Scan for the cell matching the given text and deliver its [x, y] coordinate at center. 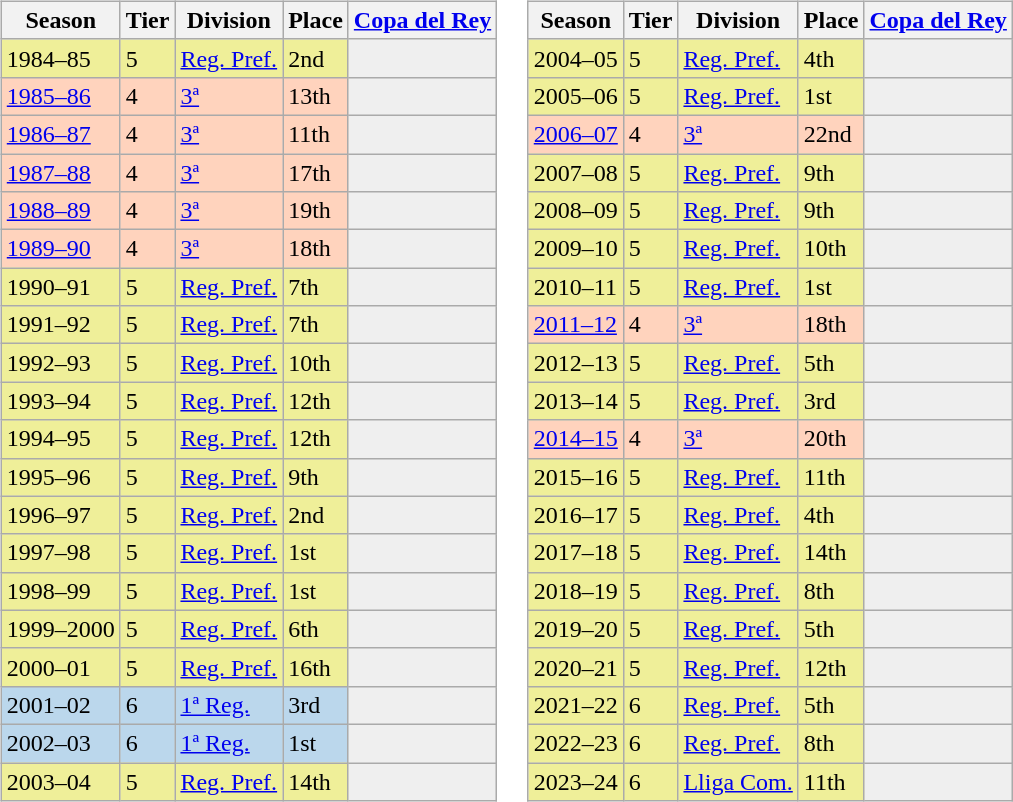
16th [316, 667]
2019–20 [576, 629]
2012–13 [576, 363]
2005–06 [576, 96]
Lliga Com. [738, 781]
2010–11 [576, 287]
2000–01 [60, 667]
2017–18 [576, 553]
2008–09 [576, 211]
1994–95 [60, 439]
2004–05 [576, 58]
1989–90 [60, 249]
2009–10 [576, 249]
1988–89 [60, 211]
2006–07 [576, 134]
2015–16 [576, 477]
2021–22 [576, 705]
1996–97 [60, 515]
1997–98 [60, 553]
22nd [831, 134]
1995–96 [60, 477]
1999–2000 [60, 629]
1990–91 [60, 287]
2022–23 [576, 743]
1987–88 [60, 173]
1992–93 [60, 363]
2013–14 [576, 401]
1991–92 [60, 325]
1993–94 [60, 401]
2003–04 [60, 781]
1998–99 [60, 591]
13th [316, 96]
2016–17 [576, 515]
2014–15 [576, 439]
1985–86 [60, 96]
2007–08 [576, 173]
20th [831, 439]
2002–03 [60, 743]
2020–21 [576, 667]
2011–12 [576, 325]
2023–24 [576, 781]
2001–02 [60, 705]
17th [316, 173]
6th [316, 629]
19th [316, 211]
2018–19 [576, 591]
1986–87 [60, 134]
1984–85 [60, 58]
